Extract the (X, Y) coordinate from the center of the cell holding the provided text.  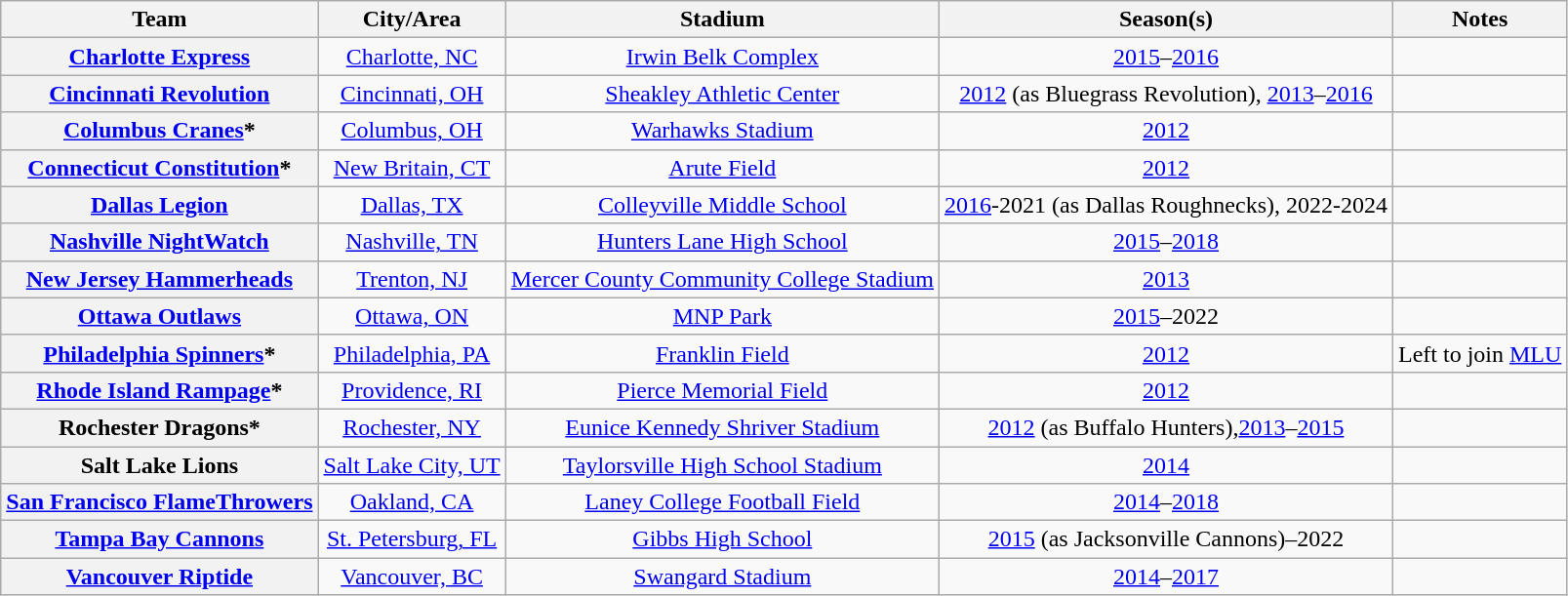
Laney College Football Field (722, 502)
Connecticut Constitution* (160, 168)
Ottawa Outlaws (160, 316)
San Francisco FlameThrowers (160, 502)
New Britain, CT (412, 168)
2015–2016 (1167, 57)
2015–2022 (1167, 316)
Salt Lake Lions (160, 465)
Rochester, NY (412, 427)
Season(s) (1167, 20)
Pierce Memorial Field (722, 390)
Sheakley Athletic Center (722, 94)
Colleyville Middle School (722, 205)
Franklin Field (722, 353)
Dallas, TX (412, 205)
2014–2017 (1167, 576)
Left to join MLU (1480, 353)
Nashville, TN (412, 242)
Swangard Stadium (722, 576)
Rhode Island Rampage* (160, 390)
St. Petersburg, FL (412, 539)
Charlotte, NC (412, 57)
2015–2018 (1167, 242)
Dallas Legion (160, 205)
Philadelphia, PA (412, 353)
Tampa Bay Cannons (160, 539)
2016-2021 (as Dallas Roughnecks), 2022-2024 (1167, 205)
Stadium (722, 20)
Hunters Lane High School (722, 242)
Trenton, NJ (412, 279)
2012 (as Bluegrass Revolution), 2013–2016 (1167, 94)
City/Area (412, 20)
Arute Field (722, 168)
Irwin Belk Complex (722, 57)
Providence, RI (412, 390)
Philadelphia Spinners* (160, 353)
Ottawa, ON (412, 316)
Warhawks Stadium (722, 131)
Columbus Cranes* (160, 131)
MNP Park (722, 316)
Nashville NightWatch (160, 242)
2015 (as Jacksonville Cannons)–2022 (1167, 539)
Vancouver, BC (412, 576)
2012 (as Buffalo Hunters),2013–2015 (1167, 427)
2013 (1167, 279)
Notes (1480, 20)
Eunice Kennedy Shriver Stadium (722, 427)
Oakland, CA (412, 502)
Charlotte Express (160, 57)
2014–2018 (1167, 502)
Cincinnati Revolution (160, 94)
Taylorsville High School Stadium (722, 465)
Salt Lake City, UT (412, 465)
Cincinnati, OH (412, 94)
Mercer County Community College Stadium (722, 279)
Columbus, OH (412, 131)
Gibbs High School (722, 539)
Team (160, 20)
New Jersey Hammerheads (160, 279)
Vancouver Riptide (160, 576)
2014 (1167, 465)
Rochester Dragons* (160, 427)
